Identify which cell holds the provided text, then report its [x, y] central coordinate. 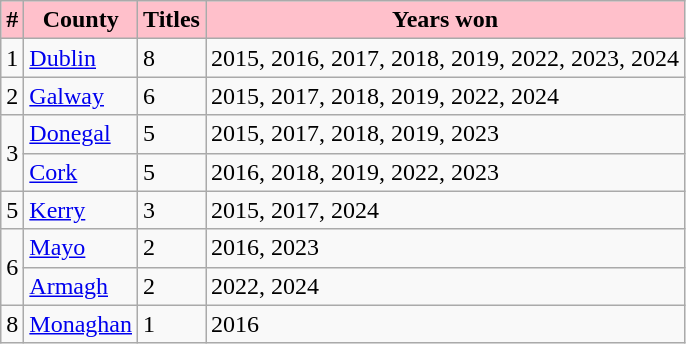
2016, 2018, 2019, 2022, 2023 [446, 172]
County [81, 20]
# [12, 20]
Armagh [81, 286]
Titles [172, 20]
Years won [446, 20]
Galway [81, 96]
Mayo [81, 248]
2015, 2017, 2018, 2019, 2022, 2024 [446, 96]
2015, 2017, 2024 [446, 210]
2016 [446, 324]
2015, 2017, 2018, 2019, 2023 [446, 134]
2016, 2023 [446, 248]
Kerry [81, 210]
2022, 2024 [446, 286]
Cork [81, 172]
Dublin [81, 58]
Donegal [81, 134]
2015, 2016, 2017, 2018, 2019, 2022, 2023, 2024 [446, 58]
Monaghan [81, 324]
